Scan for the cell matching the given text and deliver its (X, Y) coordinate at center. 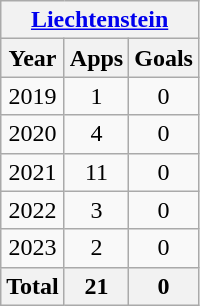
3 (96, 210)
2022 (33, 210)
4 (96, 134)
2019 (33, 96)
2020 (33, 134)
1 (96, 96)
Liechtenstein (100, 20)
Total (33, 286)
Apps (96, 58)
Year (33, 58)
Goals (164, 58)
2023 (33, 248)
21 (96, 286)
2 (96, 248)
2021 (33, 172)
11 (96, 172)
